Provide the [X, Y] coordinate of the cell's center where the given text is located.  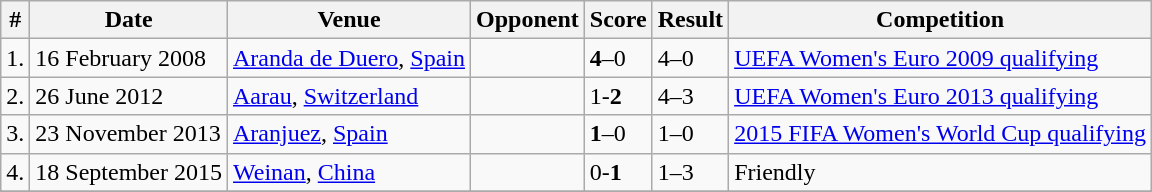
Score [618, 20]
Aarau, Switzerland [350, 96]
16 February 2008 [129, 58]
# [16, 20]
Date [129, 20]
26 June 2012 [129, 96]
4. [16, 172]
1. [16, 58]
UEFA Women's Euro 2009 qualifying [940, 58]
Competition [940, 20]
Aranjuez, Spain [350, 134]
4–3 [690, 96]
18 September 2015 [129, 172]
Friendly [940, 172]
1-2 [618, 96]
3. [16, 134]
1–3 [690, 172]
0-1 [618, 172]
2015 FIFA Women's World Cup qualifying [940, 134]
Result [690, 20]
Opponent [528, 20]
Venue [350, 20]
Weinan, China [350, 172]
23 November 2013 [129, 134]
Aranda de Duero, Spain [350, 58]
2. [16, 96]
UEFA Women's Euro 2013 qualifying [940, 96]
